Output the [x, y] coordinate of the center of the cell containing the given text.  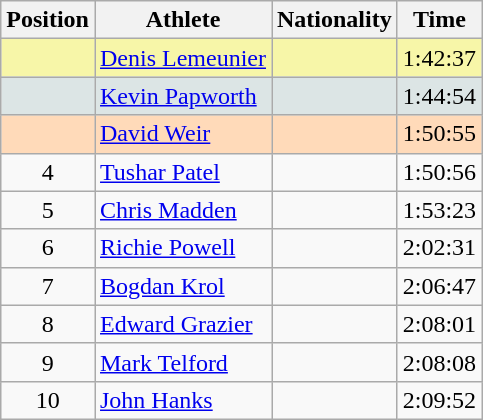
Mark Telford [182, 362]
John Hanks [182, 400]
1:50:55 [439, 134]
Athlete [182, 20]
1:53:23 [439, 210]
4 [48, 172]
Position [48, 20]
2:02:31 [439, 248]
Chris Madden [182, 210]
10 [48, 400]
Edward Grazier [182, 324]
2:06:47 [439, 286]
6 [48, 248]
David Weir [182, 134]
1:44:54 [439, 96]
1:50:56 [439, 172]
7 [48, 286]
1:42:37 [439, 58]
2:08:01 [439, 324]
9 [48, 362]
8 [48, 324]
Tushar Patel [182, 172]
Nationality [335, 20]
Time [439, 20]
5 [48, 210]
Denis Lemeunier [182, 58]
Bogdan Krol [182, 286]
Kevin Papworth [182, 96]
2:08:08 [439, 362]
2:09:52 [439, 400]
Richie Powell [182, 248]
